Determine the [x, y] coordinate at the center of the cell enclosing the given text.  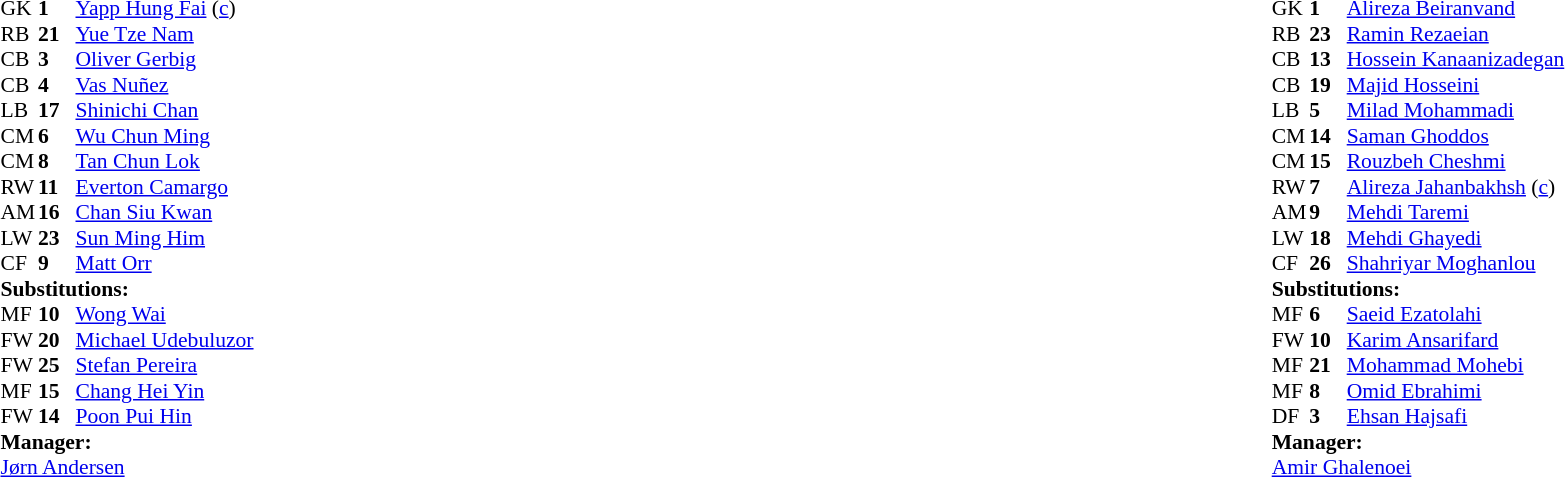
17 [57, 111]
Saeid Ezatolahi [1456, 315]
Chang Hei Yin [165, 391]
18 [1328, 238]
Ehsan Hajsafi [1456, 417]
Yue Tze Nam [165, 34]
Omid Ebrahimi [1456, 391]
Tan Chun Lok [165, 161]
Vas Nuñez [165, 85]
Hossein Kanaanizadegan [1456, 59]
25 [57, 365]
Oliver Gerbig [165, 59]
Majid Hosseini [1456, 85]
Karim Ansarifard [1456, 340]
Shahriyar Moghanlou [1456, 263]
7 [1328, 187]
Mohammad Mohebi [1456, 365]
13 [1328, 59]
Milad Mohammadi [1456, 111]
5 [1328, 111]
Everton Camargo [165, 187]
Ramin Rezaeian [1456, 34]
Rouzbeh Cheshmi [1456, 161]
Shinichi Chan [165, 111]
Chan Siu Kwan [165, 213]
Wu Chun Ming [165, 136]
Michael Udebuluzor [165, 340]
Wong Wai [165, 315]
Matt Orr [165, 263]
4 [57, 85]
Mehdi Taremi [1456, 213]
DF [1291, 417]
20 [57, 340]
Mehdi Ghayedi [1456, 238]
Sun Ming Him [165, 238]
19 [1328, 85]
Stefan Pereira [165, 365]
16 [57, 213]
Poon Pui Hin [165, 417]
26 [1328, 263]
11 [57, 187]
Alireza Jahanbakhsh (c) [1456, 187]
Saman Ghoddos [1456, 136]
